Output the (x, y) coordinate of the center of the cell containing the given text.  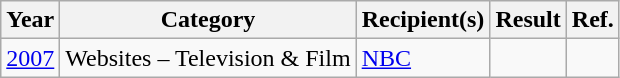
2007 (30, 58)
Websites – Television & Film (208, 58)
NBC (423, 58)
Result (528, 20)
Ref. (592, 20)
Category (208, 20)
Recipient(s) (423, 20)
Year (30, 20)
